Extract the [X, Y] coordinate from the center of the cell holding the provided text.  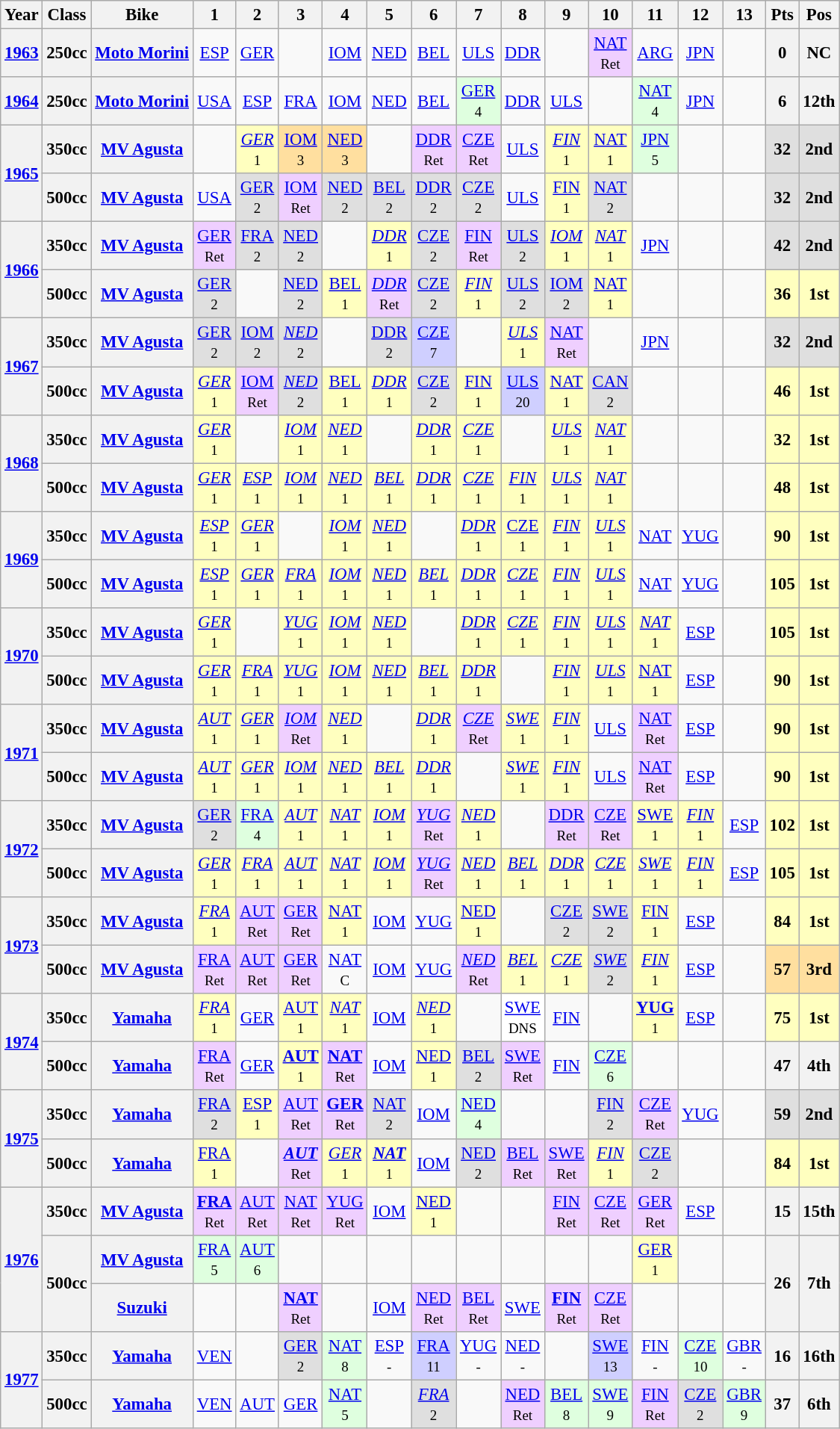
FRA4 [257, 825]
Bike [142, 15]
FIN- [656, 1357]
JPN5 [656, 149]
1977 [22, 1380]
1972 [22, 849]
1970 [22, 656]
Year [22, 15]
SWE9 [611, 1404]
1965 [22, 173]
YUG- [479, 1357]
NED3 [345, 149]
CAN2 [611, 391]
3rd [819, 970]
12 [700, 15]
SWEDNS [523, 1017]
12th [819, 102]
1975 [22, 1138]
GBR9 [744, 1404]
FIN2 [611, 1115]
48 [783, 487]
SWE [523, 1307]
NAT8 [345, 1357]
15th [819, 1212]
ESP- [390, 1357]
GBR- [744, 1357]
CZE10 [700, 1357]
9 [566, 15]
36 [783, 294]
6th [819, 1404]
11 [656, 15]
0 [783, 54]
IOM3 [300, 149]
4th [819, 1067]
SWE13 [611, 1357]
1968 [22, 463]
ULS20 [523, 391]
NATC [345, 970]
Pts [783, 15]
NED- [523, 1357]
16th [819, 1357]
7th [819, 1283]
NAT4 [656, 102]
102 [783, 825]
1971 [22, 753]
1973 [22, 946]
CZE7 [434, 342]
4 [345, 15]
NAT5 [345, 1404]
1974 [22, 1041]
5 [390, 15]
10 [611, 15]
FRA [300, 102]
1963 [22, 54]
1966 [22, 270]
59 [783, 1115]
16 [783, 1357]
Class [67, 15]
57 [783, 970]
26 [783, 1283]
42 [783, 247]
1 [214, 15]
7 [479, 15]
BEL8 [566, 1404]
FRA11 [434, 1357]
NED4 [479, 1115]
FRA5 [214, 1259]
ARG [656, 54]
1964 [22, 102]
AUT6 [257, 1259]
AUT [257, 1404]
15 [783, 1212]
1969 [22, 559]
3 [300, 15]
Suzuki [142, 1307]
1967 [22, 366]
8 [523, 15]
46 [783, 391]
47 [783, 1067]
13 [744, 15]
75 [783, 1017]
Pos [819, 15]
NC [819, 54]
2 [257, 15]
GER4 [479, 102]
1976 [22, 1259]
37 [783, 1404]
CZE6 [611, 1067]
